Determine the (X, Y) coordinate at the center of the cell enclosing the given text.  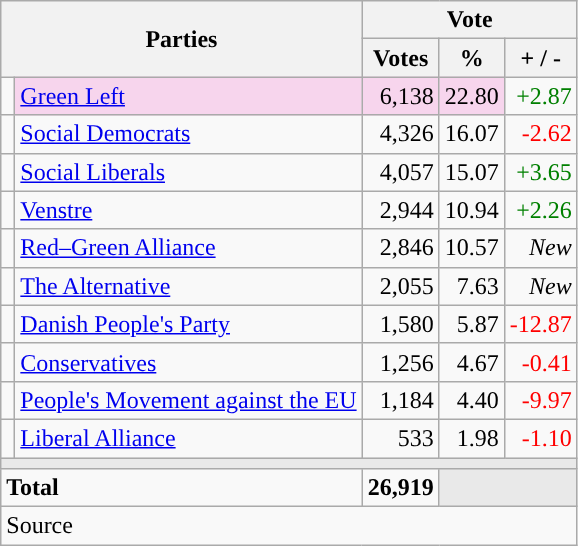
4.67 (472, 362)
2,846 (400, 248)
Liberal Alliance (188, 438)
+3.65 (540, 172)
Social Liberals (188, 172)
22.80 (472, 96)
Votes (400, 58)
10.57 (472, 248)
Venstre (188, 210)
Green Left (188, 96)
1.98 (472, 438)
6,138 (400, 96)
+2.87 (540, 96)
-12.87 (540, 324)
1,256 (400, 362)
-9.97 (540, 400)
4,057 (400, 172)
People's Movement against the EU (188, 400)
-2.62 (540, 134)
Source (290, 526)
2,944 (400, 210)
-0.41 (540, 362)
Vote (470, 20)
Conservatives (188, 362)
4,326 (400, 134)
-1.10 (540, 438)
Danish People's Party (188, 324)
15.07 (472, 172)
1,580 (400, 324)
26,919 (400, 488)
10.94 (472, 210)
5.87 (472, 324)
2,055 (400, 286)
16.07 (472, 134)
533 (400, 438)
Red–Green Alliance (188, 248)
1,184 (400, 400)
7.63 (472, 286)
The Alternative (188, 286)
4.40 (472, 400)
+2.26 (540, 210)
% (472, 58)
Total (182, 488)
Parties (182, 39)
+ / - (540, 58)
Social Democrats (188, 134)
